From the cell containing the given text, extract its center point as (X, Y) coordinate. 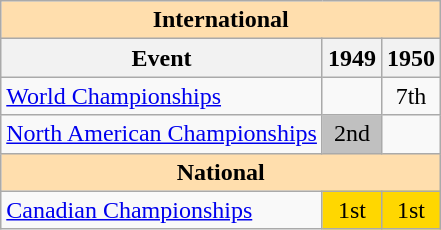
7th (412, 96)
International (221, 20)
National (221, 172)
2nd (352, 134)
North American Championships (162, 134)
World Championships (162, 96)
Canadian Championships (162, 210)
1950 (412, 58)
Event (162, 58)
1949 (352, 58)
